Search for the cell housing the specified text and yield its (X, Y) center coordinate. 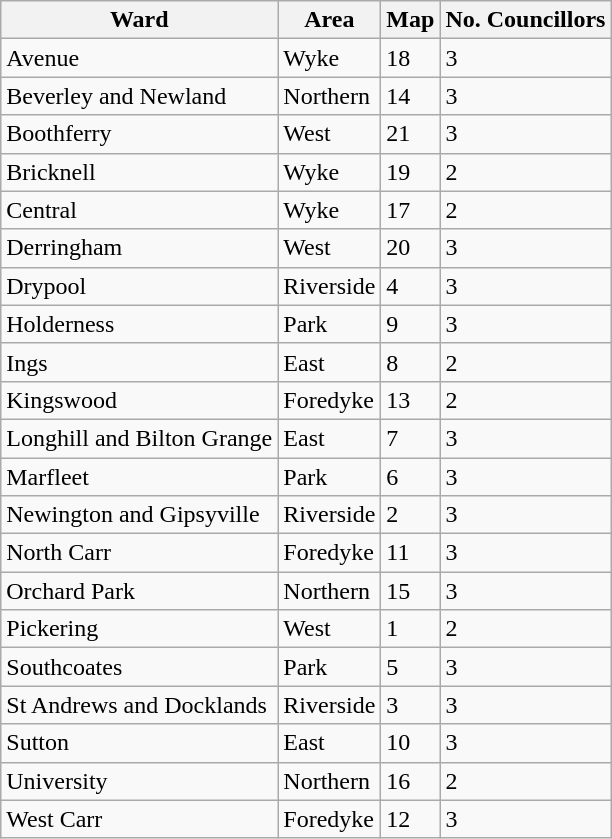
10 (410, 743)
Bricknell (140, 172)
Derringham (140, 248)
Map (410, 20)
13 (410, 400)
Boothferry (140, 134)
20 (410, 248)
North Carr (140, 553)
No. Councillors (526, 20)
17 (410, 210)
Newington and Gipsyville (140, 515)
Area (330, 20)
7 (410, 438)
West Carr (140, 819)
Beverley and Newland (140, 96)
15 (410, 591)
6 (410, 477)
Avenue (140, 58)
5 (410, 667)
Kingswood (140, 400)
Ward (140, 20)
11 (410, 553)
Central (140, 210)
8 (410, 362)
Marfleet (140, 477)
1 (410, 629)
Southcoates (140, 667)
12 (410, 819)
21 (410, 134)
Drypool (140, 286)
18 (410, 58)
Ings (140, 362)
Sutton (140, 743)
4 (410, 286)
19 (410, 172)
St Andrews and Docklands (140, 705)
Holderness (140, 324)
Orchard Park (140, 591)
Pickering (140, 629)
Longhill and Bilton Grange (140, 438)
University (140, 781)
9 (410, 324)
14 (410, 96)
16 (410, 781)
